Extract the [x, y] coordinate from the center of the cell holding the provided text.  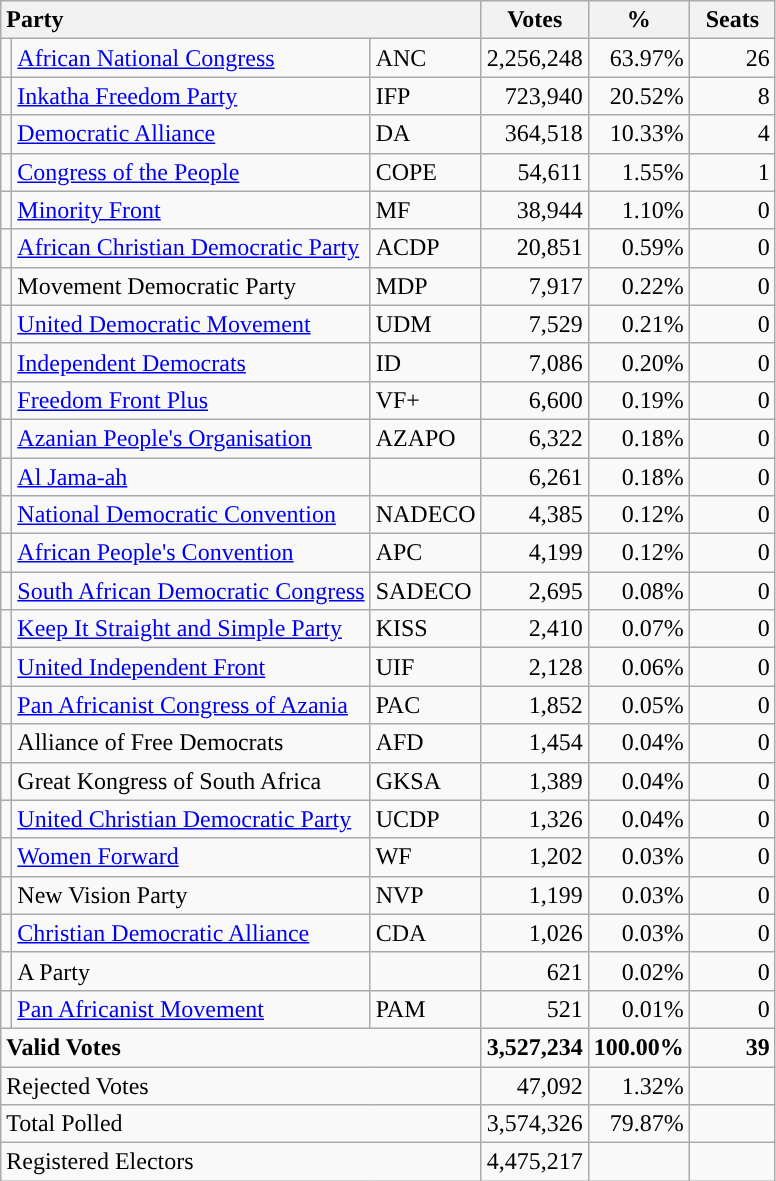
South African Democratic Congress [191, 591]
Christian Democratic Alliance [191, 933]
KISS [426, 629]
79.87% [638, 1124]
Freedom Front Plus [191, 400]
63.97% [638, 58]
AZAPO [426, 438]
PAM [426, 1009]
GKSA [426, 781]
0.02% [638, 971]
APC [426, 553]
38,944 [534, 210]
521 [534, 1009]
1,199 [534, 895]
Keep It Straight and Simple Party [191, 629]
African Christian Democratic Party [191, 248]
UDM [426, 324]
ID [426, 362]
2,695 [534, 591]
VF+ [426, 400]
20.52% [638, 96]
National Democratic Convention [191, 515]
47,092 [534, 1085]
Azanian People's Organisation [191, 438]
United Democratic Movement [191, 324]
1.55% [638, 172]
Independent Democrats [191, 362]
0.01% [638, 1009]
Movement Democratic Party [191, 286]
4,385 [534, 515]
MDP [426, 286]
7,086 [534, 362]
1,852 [534, 705]
4,199 [534, 553]
2,410 [534, 629]
United Christian Democratic Party [191, 819]
6,600 [534, 400]
PAC [426, 705]
0.06% [638, 667]
United Independent Front [191, 667]
6,261 [534, 477]
1,389 [534, 781]
4 [732, 134]
African People's Convention [191, 553]
Pan Africanist Congress of Azania [191, 705]
621 [534, 971]
1,454 [534, 743]
10.33% [638, 134]
AFD [426, 743]
Congress of the People [191, 172]
ACDP [426, 248]
0.59% [638, 248]
0.20% [638, 362]
1 [732, 172]
Al Jama-ah [191, 477]
COPE [426, 172]
3,527,234 [534, 1047]
CDA [426, 933]
0.21% [638, 324]
723,940 [534, 96]
1.32% [638, 1085]
1,202 [534, 857]
DA [426, 134]
100.00% [638, 1047]
26 [732, 58]
8 [732, 96]
A Party [191, 971]
NADECO [426, 515]
UIF [426, 667]
NVP [426, 895]
Rejected Votes [241, 1085]
Women Forward [191, 857]
54,611 [534, 172]
7,529 [534, 324]
Registered Electors [241, 1162]
Inkatha Freedom Party [191, 96]
Total Polled [241, 1124]
IFP [426, 96]
1.10% [638, 210]
0.05% [638, 705]
% [638, 20]
MF [426, 210]
UCDP [426, 819]
3,574,326 [534, 1124]
Seats [732, 20]
African National Congress [191, 58]
0.08% [638, 591]
SADECO [426, 591]
Alliance of Free Democrats [191, 743]
Party [241, 20]
0.22% [638, 286]
Great Kongress of South Africa [191, 781]
Votes [534, 20]
Valid Votes [241, 1047]
Pan Africanist Movement [191, 1009]
Democratic Alliance [191, 134]
New Vision Party [191, 895]
364,518 [534, 134]
2,256,248 [534, 58]
2,128 [534, 667]
1,326 [534, 819]
39 [732, 1047]
7,917 [534, 286]
4,475,217 [534, 1162]
20,851 [534, 248]
WF [426, 857]
0.19% [638, 400]
6,322 [534, 438]
0.07% [638, 629]
1,026 [534, 933]
ANC [426, 58]
Minority Front [191, 210]
